Return the [x, y] coordinate for the center point of the cell that contains the specified text.  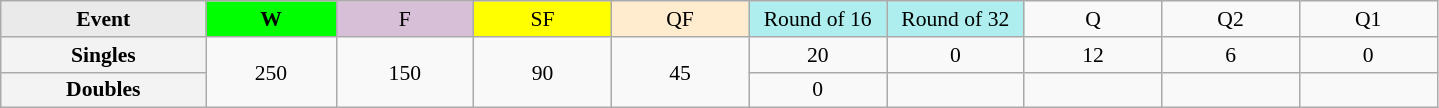
F [405, 19]
Round of 16 [818, 19]
QF [680, 19]
W [271, 19]
SF [543, 19]
Q2 [1231, 19]
Q1 [1368, 19]
12 [1093, 55]
Doubles [104, 90]
6 [1231, 55]
45 [680, 72]
150 [405, 72]
Event [104, 19]
Round of 32 [955, 19]
20 [818, 55]
90 [543, 72]
Q [1093, 19]
Singles [104, 55]
250 [271, 72]
